Output the [X, Y] coordinate of the center of the cell containing the given text.  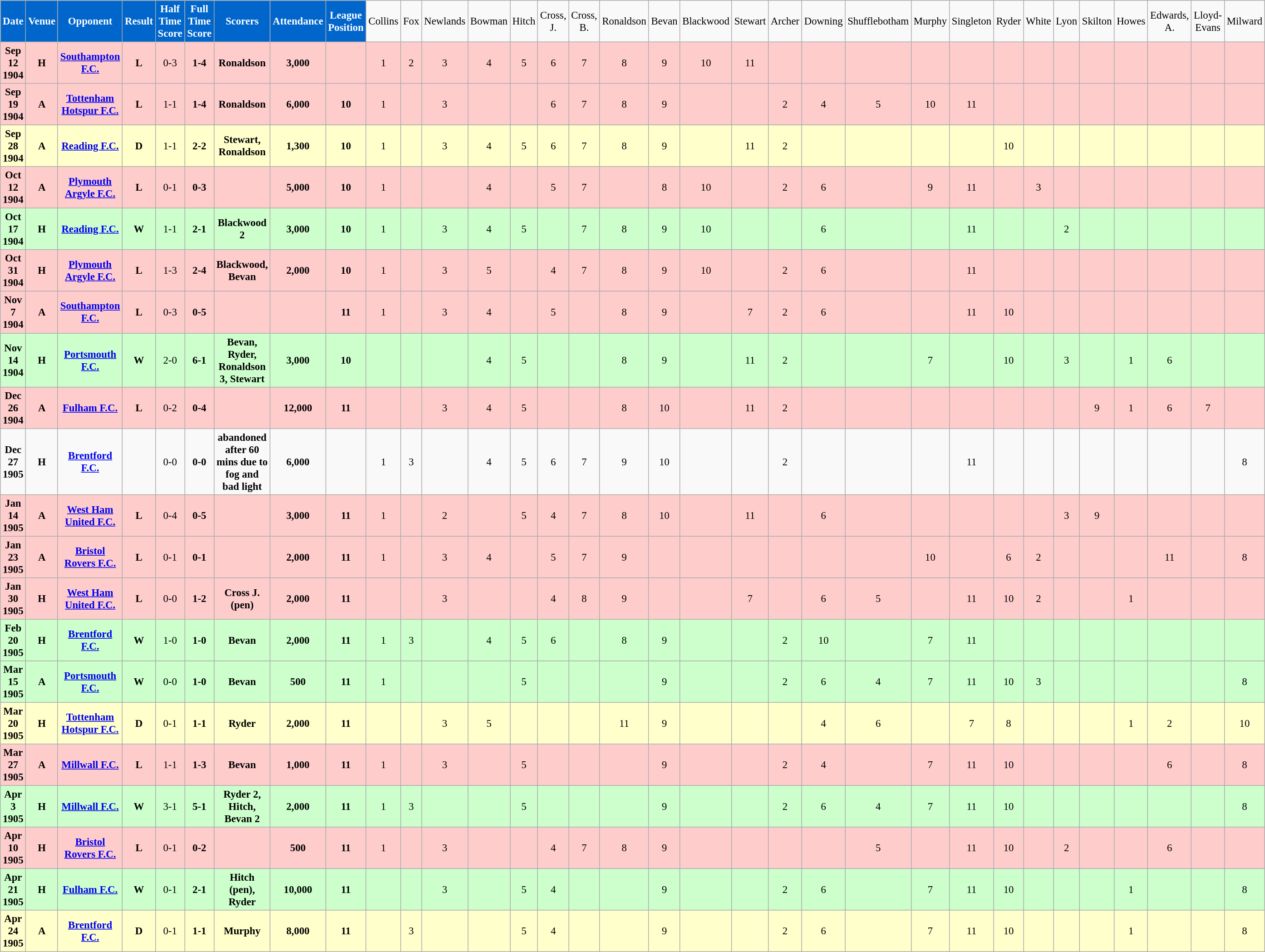
Apr 10 1905 [13, 848]
Shufflebotham [878, 21]
3-1 [170, 807]
Attendance [298, 21]
12,000 [298, 408]
Stewart [750, 21]
Sep 12 1904 [13, 63]
Venue [42, 21]
Half Time Score [170, 21]
8,000 [298, 931]
Opponent [90, 21]
abandoned after 60 mins due to fog and bad light [242, 462]
2-4 [200, 271]
2-0 [170, 360]
Sep 28 1904 [13, 146]
Oct 12 1904 [13, 187]
Newlands [445, 21]
Fox [411, 21]
Collins [383, 21]
Stewart, Ronaldson [242, 146]
Bowman [489, 21]
1,000 [298, 765]
Dec 26 1904 [13, 408]
Cross, J. [553, 21]
Milward [1245, 21]
Lloyd-Evans [1208, 21]
Skilton [1097, 21]
White [1039, 21]
6-1 [200, 360]
Apr 21 1905 [13, 890]
5,000 [298, 187]
Apr 3 1905 [13, 807]
Archer [785, 21]
Cross, B. [584, 21]
Dec 27 1905 [13, 462]
Sep 19 1904 [13, 104]
Oct 17 1904 [13, 229]
Blackwood [706, 21]
Result [139, 21]
Cross J. (pen) [242, 599]
Jan 30 1905 [13, 599]
Apr 24 1905 [13, 931]
Hitch [524, 21]
Hitch (pen), Ryder [242, 890]
5-1 [200, 807]
Mar 27 1905 [13, 765]
Jan 14 1905 [13, 515]
Date [13, 21]
Feb 20 1905 [13, 640]
1-2 [200, 599]
Lyon [1067, 21]
Nov 14 1904 [13, 360]
League Position [346, 21]
Jan 23 1905 [13, 557]
Mar 15 1905 [13, 682]
Ryder 2, Hitch, Bevan 2 [242, 807]
Full Time Score [200, 21]
Howes [1131, 21]
10,000 [298, 890]
1,300 [298, 146]
Blackwood 2 [242, 229]
Edwards, A. [1170, 21]
Scorers [242, 21]
Blackwood, Bevan [242, 271]
Oct 31 1904 [13, 271]
Bevan, Ryder, Ronaldson 3, Stewart [242, 360]
2-2 [200, 146]
Downing [823, 21]
Singleton [971, 21]
Mar 20 1905 [13, 723]
Nov 7 1904 [13, 312]
